Find where the given text appears and provide that cell's center as (x, y) coordinate. 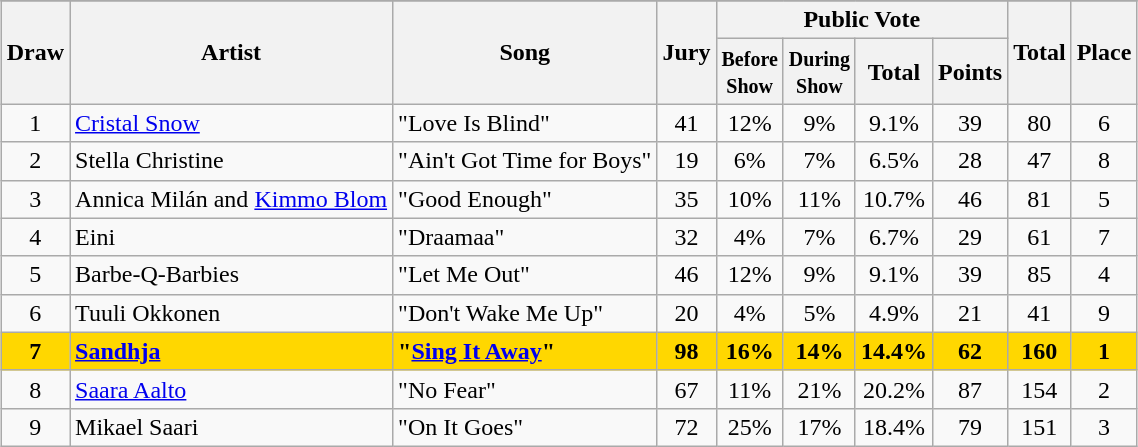
Eini (232, 237)
BeforeShow (750, 72)
29 (970, 237)
Mikael Saari (232, 427)
"Sing It Away" (525, 351)
10% (750, 199)
Tuuli Okkonen (232, 313)
"Love Is Blind" (525, 123)
47 (1040, 161)
Barbe-Q-Barbies (232, 275)
21 (970, 313)
Cristal Snow (232, 123)
"Let Me Out" (525, 275)
6.7% (894, 237)
Stella Christine (232, 161)
28 (970, 161)
14.4% (894, 351)
35 (686, 199)
"No Fear" (525, 389)
"Don't Wake Me Up" (525, 313)
Points (970, 72)
"Ain't Got Time for Boys" (525, 161)
32 (686, 237)
72 (686, 427)
Jury (686, 52)
Song (525, 52)
DuringShow (819, 72)
18.4% (894, 427)
67 (686, 389)
62 (970, 351)
20.2% (894, 389)
Annica Milán and Kimmo Blom (232, 199)
81 (1040, 199)
79 (970, 427)
10.7% (894, 199)
61 (1040, 237)
154 (1040, 389)
20 (686, 313)
6.5% (894, 161)
Saara Aalto (232, 389)
"Good Enough" (525, 199)
87 (970, 389)
25% (750, 427)
Place (1104, 52)
Sandhja (232, 351)
19 (686, 161)
21% (819, 389)
5% (819, 313)
14% (819, 351)
85 (1040, 275)
160 (1040, 351)
"On It Goes" (525, 427)
Draw (35, 52)
17% (819, 427)
"Draamaa" (525, 237)
6% (750, 161)
151 (1040, 427)
4.9% (894, 313)
Artist (232, 52)
Public Vote (862, 20)
80 (1040, 123)
98 (686, 351)
16% (750, 351)
